Output the (x, y) coordinate of the center of the cell containing the given text.  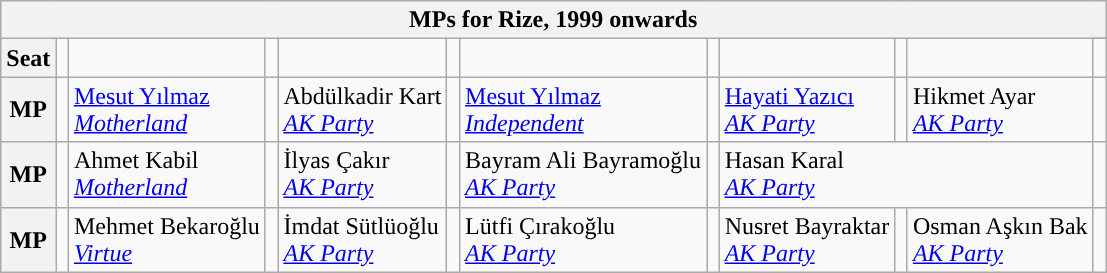
Hasan KaralAK Party (906, 174)
Seat (28, 58)
MPs for Rize, 1999 onwards (554, 20)
Mesut YılmazIndependent (584, 110)
Hayati YazıcıAK Party (807, 110)
Hikmet AyarAK Party (1000, 110)
İmdat SütlüoğluAK Party (362, 240)
Nusret BayraktarAK Party (807, 240)
İlyas ÇakırAK Party (362, 174)
Mehmet BekaroğluVirtue (166, 240)
Mesut YılmazMotherland (166, 110)
Lütfi ÇırakoğluAK Party (584, 240)
Bayram Ali BayramoğluAK Party (584, 174)
Osman Aşkın BakAK Party (1000, 240)
Abdülkadir KartAK Party (362, 110)
Ahmet KabilMotherland (166, 174)
